Provide the (X, Y) coordinate of the cell's center where the given text is located.  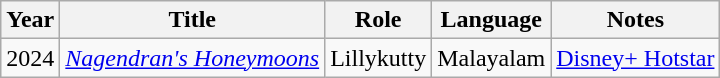
Role (378, 20)
Title (192, 20)
Nagendran's Honeymoons (192, 58)
Language (492, 20)
Lillykutty (378, 58)
Disney+ Hotstar (636, 58)
2024 (30, 58)
Malayalam (492, 58)
Year (30, 20)
Notes (636, 20)
